For the text-containing cell, return its midpoint in (X, Y) coordinate format. 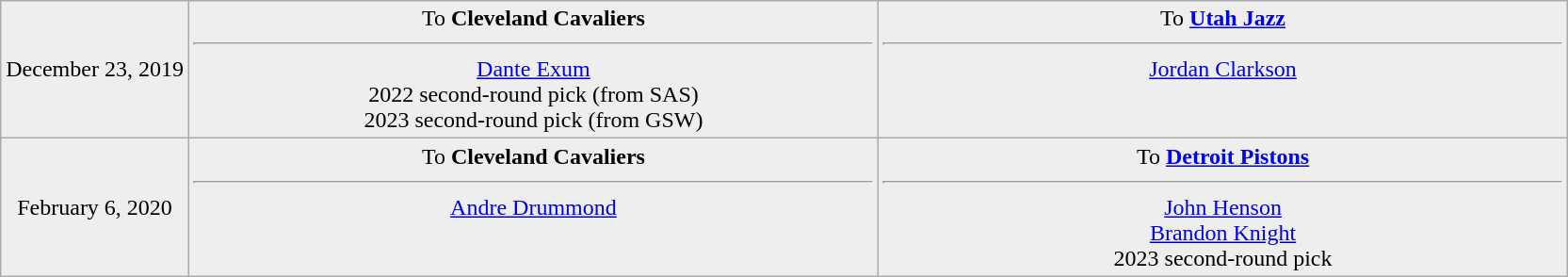
February 6, 2020 (95, 207)
To Utah JazzJordan Clarkson (1222, 70)
To Detroit PistonsJohn HensonBrandon Knight2023 second-round pick (1222, 207)
December 23, 2019 (95, 70)
To Cleveland CavaliersDante Exum2022 second-round pick (from SAS)2023 second-round pick (from GSW) (533, 70)
To Cleveland CavaliersAndre Drummond (533, 207)
